Identify which cell holds the provided text, then report its [x, y] central coordinate. 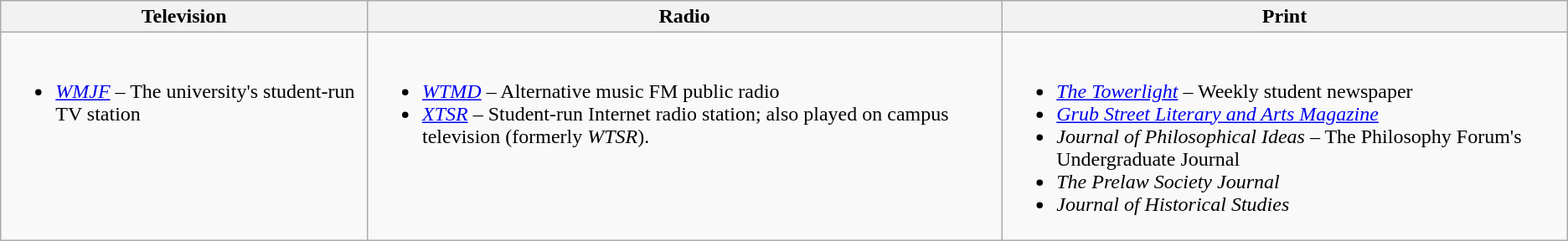
WMJF – The university's student-run TV station [184, 136]
Print [1285, 17]
WTMD – Alternative music FM public radioXTSR – Student-run Internet radio station; also played on campus television (formerly WTSR). [683, 136]
Radio [683, 17]
Television [184, 17]
